Output the [X, Y] coordinate of the center of the cell containing the given text.  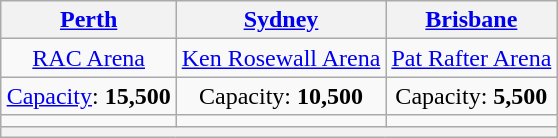
Brisbane [472, 20]
RAC Arena [88, 58]
Sydney [281, 20]
Perth [88, 20]
Capacity: 15,500 [88, 96]
Ken Rosewall Arena [281, 58]
Capacity: 10,500 [281, 96]
Capacity: 5,500 [472, 96]
Pat Rafter Arena [472, 58]
